Output the (X, Y) coordinate of the center of the cell containing the given text.  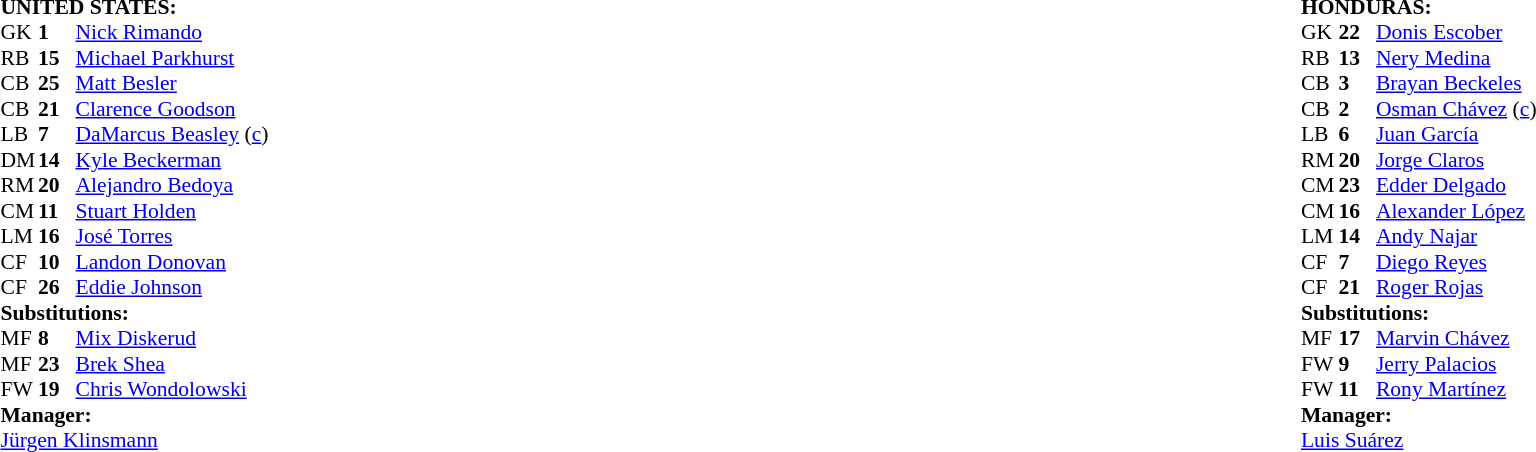
Landon Donovan (172, 262)
3 (1357, 83)
Clarence Goodson (172, 109)
Matt Besler (172, 83)
Michael Parkhurst (172, 58)
8 (57, 339)
13 (1357, 58)
DM (19, 160)
9 (1357, 364)
6 (1357, 135)
Alejandro Bedoya (172, 185)
Chris Wondolowski (172, 389)
22 (1357, 33)
26 (57, 287)
Nick Rimando (172, 33)
DaMarcus Beasley (c) (172, 135)
10 (57, 262)
Substitutions: (134, 313)
2 (1357, 109)
José Torres (172, 237)
1 (57, 33)
15 (57, 58)
Eddie Johnson (172, 287)
Manager: (134, 415)
19 (57, 389)
Kyle Beckerman (172, 160)
17 (1357, 339)
Stuart Holden (172, 211)
Mix Diskerud (172, 339)
25 (57, 83)
Brek Shea (172, 364)
